Find where the given text appears and provide that cell's center as (X, Y) coordinate. 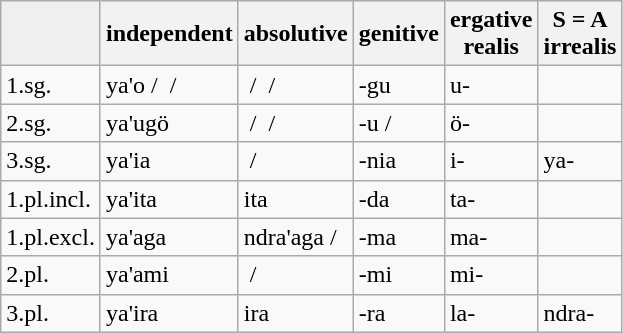
1.pl.excl. (51, 237)
-gu (398, 85)
1.pl.incl. (51, 199)
u- (491, 85)
ya'ira (169, 313)
mi- (491, 275)
S = Airrealis (580, 34)
3.sg. (51, 161)
ya'ami (169, 275)
ma- (491, 237)
-ma (398, 237)
independent (169, 34)
3.pl. (51, 313)
la- (491, 313)
i- (491, 161)
-ra (398, 313)
ergativerealis (491, 34)
ö- (491, 123)
-u / (398, 123)
absolutive (296, 34)
ndra- (580, 313)
-da (398, 199)
ya'ugö (169, 123)
ndra'aga / (296, 237)
ta- (491, 199)
ya'ita (169, 199)
-nia (398, 161)
ya- (580, 161)
ya'ia (169, 161)
2.pl. (51, 275)
2.sg. (51, 123)
ya'aga (169, 237)
ira (296, 313)
ya'o / / (169, 85)
1.sg. (51, 85)
ita (296, 199)
-mi (398, 275)
genitive (398, 34)
